Search for the cell housing the specified text and yield its (X, Y) center coordinate. 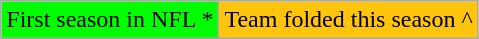
First season in NFL * (110, 20)
Team folded this season ^ (348, 20)
